Find where the given text appears and provide that cell's center as [x, y] coordinate. 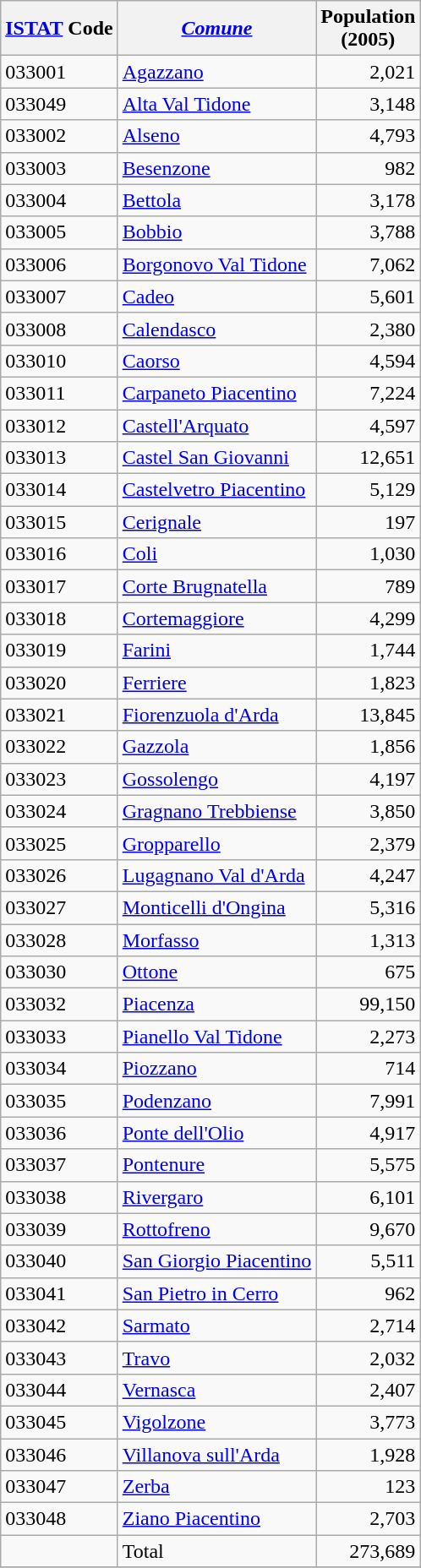
033002 [59, 136]
033039 [59, 1229]
Fiorenzuola d'Arda [216, 715]
2,714 [369, 1326]
Pianello Val Tidone [216, 1037]
1,744 [369, 651]
12,651 [369, 458]
033025 [59, 843]
033022 [59, 747]
9,670 [369, 1229]
Bobbio [216, 232]
033049 [59, 104]
033007 [59, 297]
123 [369, 1487]
5,316 [369, 907]
Ponte dell'Olio [216, 1133]
1,313 [369, 940]
Gazzola [216, 747]
Vigolzone [216, 1422]
Bettola [216, 200]
033003 [59, 168]
5,575 [369, 1165]
Travo [216, 1358]
197 [369, 522]
3,148 [369, 104]
033033 [59, 1037]
033037 [59, 1165]
Podenzano [216, 1101]
033014 [59, 490]
Gragnano Trebbiense [216, 811]
714 [369, 1069]
033010 [59, 361]
982 [369, 168]
1,856 [369, 747]
Zerba [216, 1487]
4,597 [369, 425]
Coli [216, 554]
3,788 [369, 232]
1,928 [369, 1454]
033006 [59, 264]
Alta Val Tidone [216, 104]
Calendasco [216, 329]
033020 [59, 683]
99,150 [369, 1004]
Ottone [216, 972]
4,247 [369, 875]
Monticelli d'Ongina [216, 907]
Total [216, 1551]
033040 [59, 1261]
033027 [59, 907]
033019 [59, 651]
Corte Brugnatella [216, 586]
Farini [216, 651]
033041 [59, 1293]
ISTAT Code [59, 29]
033004 [59, 200]
033008 [59, 329]
033028 [59, 940]
Lugagnano Val d'Arda [216, 875]
675 [369, 972]
789 [369, 586]
Cortemaggiore [216, 618]
033042 [59, 1326]
13,845 [369, 715]
033045 [59, 1422]
5,129 [369, 490]
033034 [59, 1069]
Alseno [216, 136]
033036 [59, 1133]
Caorso [216, 361]
033043 [59, 1358]
4,197 [369, 779]
6,101 [369, 1197]
4,594 [369, 361]
033012 [59, 425]
7,062 [369, 264]
Gropparello [216, 843]
273,689 [369, 1551]
033026 [59, 875]
033044 [59, 1390]
Vernasca [216, 1390]
4,917 [369, 1133]
033024 [59, 811]
Pontenure [216, 1165]
033046 [59, 1454]
Rivergaro [216, 1197]
Sarmato [216, 1326]
033015 [59, 522]
033011 [59, 393]
7,991 [369, 1101]
1,823 [369, 683]
033048 [59, 1519]
2,407 [369, 1390]
Rottofreno [216, 1229]
Morfasso [216, 940]
033023 [59, 779]
Gossolengo [216, 779]
Cadeo [216, 297]
033030 [59, 972]
3,773 [369, 1422]
Ferriere [216, 683]
Besenzone [216, 168]
Cerignale [216, 522]
Population (2005) [369, 29]
033021 [59, 715]
Villanova sull'Arda [216, 1454]
2,273 [369, 1037]
2,380 [369, 329]
033005 [59, 232]
033013 [59, 458]
1,030 [369, 554]
Comune [216, 29]
5,601 [369, 297]
2,021 [369, 72]
033032 [59, 1004]
Agazzano [216, 72]
033017 [59, 586]
Piacenza [216, 1004]
San Pietro in Cerro [216, 1293]
033001 [59, 72]
4,299 [369, 618]
033016 [59, 554]
Piozzano [216, 1069]
San Giorgio Piacentino [216, 1261]
033038 [59, 1197]
Borgonovo Val Tidone [216, 264]
7,224 [369, 393]
Castelvetro Piacentino [216, 490]
Castell'Arquato [216, 425]
5,511 [369, 1261]
033035 [59, 1101]
Carpaneto Piacentino [216, 393]
Castel San Giovanni [216, 458]
2,379 [369, 843]
962 [369, 1293]
2,703 [369, 1519]
033018 [59, 618]
2,032 [369, 1358]
Ziano Piacentino [216, 1519]
4,793 [369, 136]
3,178 [369, 200]
033047 [59, 1487]
3,850 [369, 811]
